Scan for the cell matching the given text and deliver its [X, Y] coordinate at center. 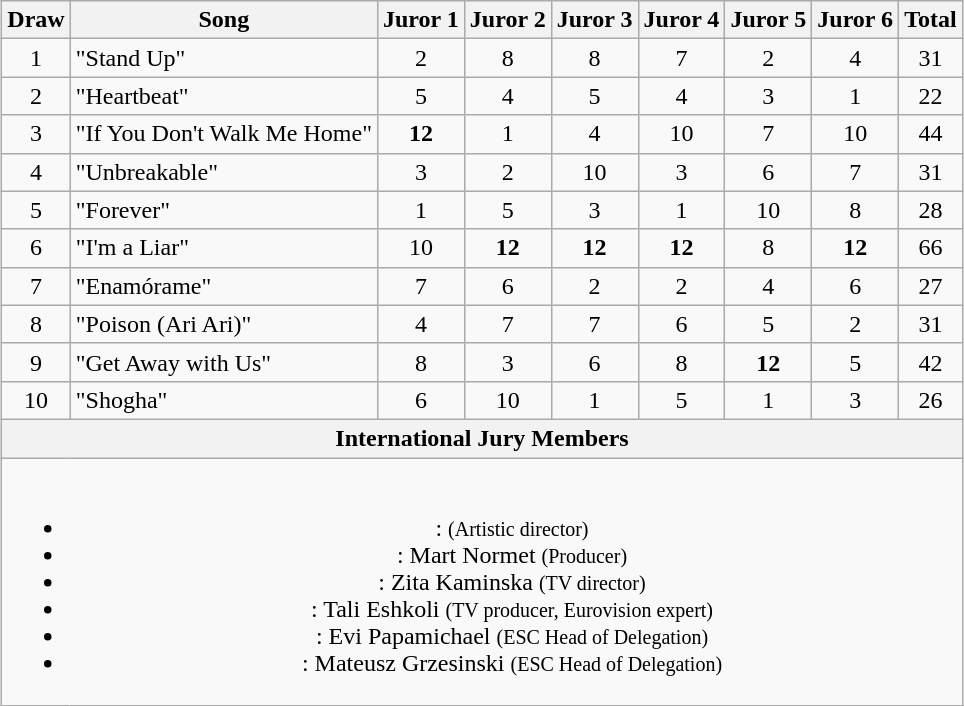
"If You Don't Walk Me Home" [224, 134]
Song [224, 20]
Draw [36, 20]
44 [931, 134]
"Get Away with Us" [224, 362]
9 [36, 362]
International Jury Members [482, 438]
27 [931, 286]
Total [931, 20]
"Poison (Ari Ari)" [224, 324]
Juror 4 [682, 20]
Juror 6 [856, 20]
"Unbreakable" [224, 172]
28 [931, 210]
"Forever" [224, 210]
"Shogha" [224, 400]
"Heartbeat" [224, 96]
"Stand Up" [224, 58]
Juror 3 [594, 20]
66 [931, 248]
Juror 1 [420, 20]
42 [931, 362]
"Enamórame" [224, 286]
Juror 5 [768, 20]
Juror 2 [508, 20]
26 [931, 400]
22 [931, 96]
"I'm a Liar" [224, 248]
